From the cell containing the given text, extract its center point as [X, Y] coordinate. 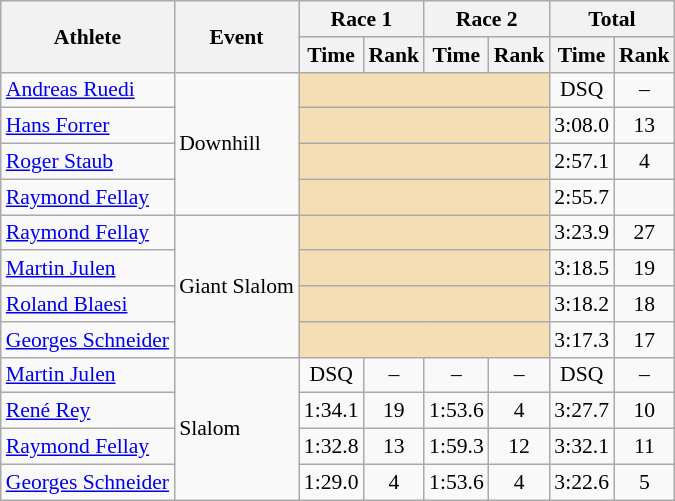
Andreas Ruedi [88, 90]
3:18.2 [582, 304]
3:23.9 [582, 233]
Total [612, 19]
3:22.6 [582, 482]
Giant Slalom [236, 286]
Race 2 [486, 19]
Roger Staub [88, 162]
3:08.0 [582, 126]
10 [644, 411]
2:57.1 [582, 162]
3:17.3 [582, 340]
11 [644, 447]
5 [644, 482]
1:29.0 [332, 482]
Hans Forrer [88, 126]
17 [644, 340]
Event [236, 36]
1:32.8 [332, 447]
Athlete [88, 36]
27 [644, 233]
1:59.3 [456, 447]
18 [644, 304]
3:18.5 [582, 269]
3:27.7 [582, 411]
2:55.7 [582, 197]
12 [520, 447]
René Rey [88, 411]
3:32.1 [582, 447]
1:34.1 [332, 411]
Downhill [236, 143]
Slalom [236, 428]
Roland Blaesi [88, 304]
Race 1 [362, 19]
